Scan for the cell matching the given text and deliver its [X, Y] coordinate at center. 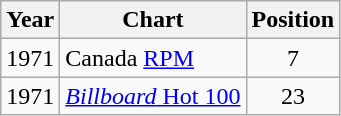
7 [293, 58]
Billboard Hot 100 [153, 96]
23 [293, 96]
Chart [153, 20]
Canada RPM [153, 58]
Year [30, 20]
Position [293, 20]
